Return (x, y) of the center of cell containing provided text 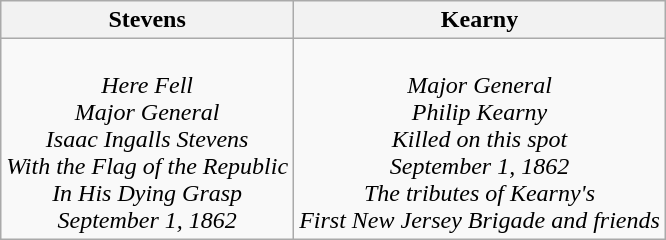
Major General Philip Kearny Killed on this spot September 1, 1862 The tributes of Kearny's First New Jersey Brigade and friends (480, 139)
Stevens (148, 20)
Here Fell Major General Isaac Ingalls Stevens With the Flag of the Republic In His Dying Grasp September 1, 1862 (148, 139)
Kearny (480, 20)
